Identify which cell holds the provided text, then report its [x, y] central coordinate. 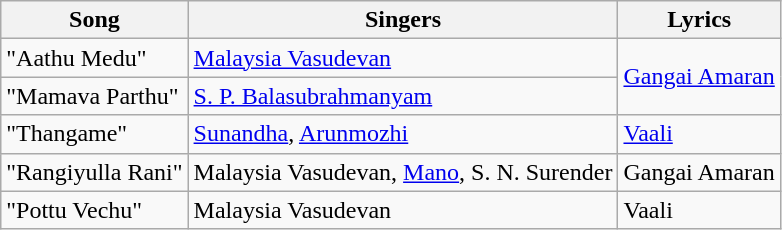
Lyrics [699, 20]
"Pottu Vechu" [94, 210]
"Thangame" [94, 134]
Singers [403, 20]
Sunandha, Arunmozhi [403, 134]
Song [94, 20]
Malaysia Vasudevan, Mano, S. N. Surender [403, 172]
"Mamava Parthu" [94, 96]
S. P. Balasubrahmanyam [403, 96]
"Rangiyulla Rani" [94, 172]
"Aathu Medu" [94, 58]
